Pinpoint the cell where the given text exists, returning its (x, y) midpoint coordinate. 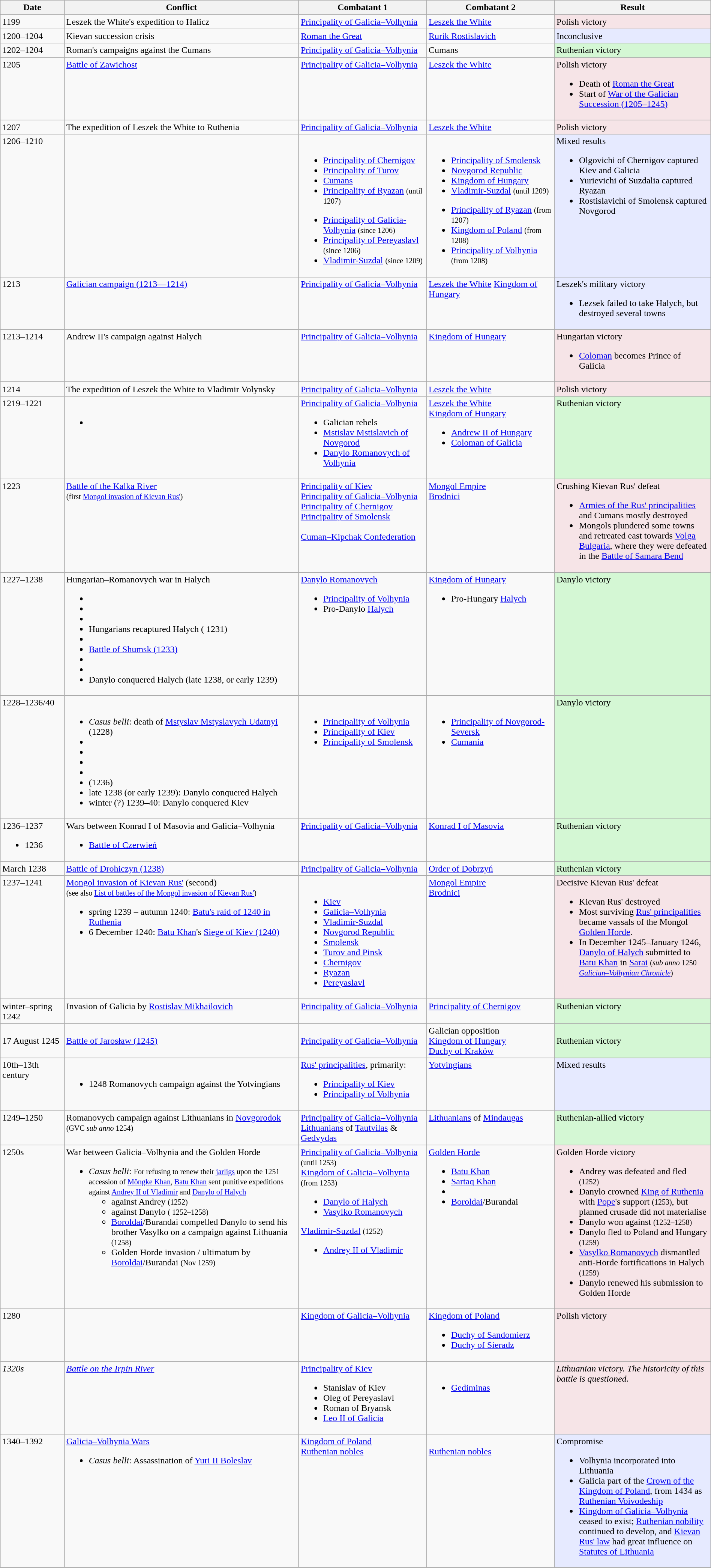
1320s (32, 1398)
Gediminas (490, 1398)
Kingdom of Poland Ruthenian nobles (362, 1501)
Invasion of Galicia by Rostislav Mikhailovich (181, 1011)
Principality of Kiev Principality of Galicia–Volhynia Principality of Chernigov Principality of Smolensk Cuman–Kipchak Confederation (362, 525)
1280 (32, 1335)
The expedition of Leszek the White to Ruthenia (181, 127)
1236–12371236 (32, 840)
Yotvingians (490, 1084)
Galicia–Volhynia WarsCasus belli: Assassination of Yuri II Boleslav (181, 1501)
Ruthenian nobles (490, 1501)
1206–1210 (32, 206)
1205 (32, 89)
1223 (32, 525)
Order of Dobrzyń (490, 869)
Roman the Great (362, 36)
The expedition of Leszek the White to Vladimir Volynsky (181, 389)
1249–1250 (32, 1128)
Kingdom of HungaryPro-Hungary Halych (490, 634)
March 1238 (32, 869)
Galician campaign (1213—1214) (181, 303)
Galician opposition Kingdom of Hungary Duchy of Kraków (490, 1041)
Ruthenian-allied victory (632, 1128)
Kievan succession crisis (181, 36)
Konrad I of Masovia (490, 840)
Result (632, 8)
Rurik Rostislavich (490, 36)
Principality of KievStanislav of KievOleg of Pereyaslavl Roman of BryanskLeo II of Galicia (362, 1398)
Leszek's military victoryLezsek failed to take Halych, but destroyed several towns (632, 303)
1200–1204 (32, 36)
Battle of the Kalka River(first Mongol invasion of Kievan Rus') (181, 525)
1228–1236/40 (32, 758)
Conflict (181, 8)
Polish victoryDeath of Roman the GreatStart of War of the Galician Succession (1205–1245) (632, 89)
Leszek the White Kingdom of HungaryAndrew II of HungaryColoman of Galicia (490, 437)
1340–1392 (32, 1501)
Combatant 1 (362, 8)
Principality of Galicia–Volhynia Lithuanians of Tautvilas & Gedvydas (362, 1128)
Inconclusive (632, 36)
Leszek the White Kingdom of Hungary (490, 303)
Principality of Novgorod-SeverskCumania (490, 758)
1213 (32, 303)
Golden HordeBatu KhanSartaq KhanBoroldai/Burandai (490, 1227)
Mixed results (632, 1084)
Hungarian victoryColoman becomes Prince of Galicia (632, 356)
Roman's campaigns against the Cumans (181, 50)
Danylo RomanovychPrincipality of VolhyniaPro-Danylo Halych (362, 634)
Kingdom of PolandDuchy of SandomierzDuchy of Sieradz (490, 1335)
Andrew II's campaign against Halych (181, 356)
Principality of VolhyniaPrincipality of KievPrincipality of Smolensk (362, 758)
Hungarian–Romanovych war in HalychHungarians recaptured Halych ( 1231)Battle of Shumsk (1233)Danylo conquered Halych (late 1238, or early 1239) (181, 634)
Date (32, 8)
1219–1221 (32, 437)
Kingdom of Galicia–Volhynia (362, 1335)
1207 (32, 127)
Romanovych campaign against Lithuanians in Novgorodok(GVC sub anno 1254) (181, 1128)
1214 (32, 389)
Mixed resultsOlgovichi of Chernigov captured Kiev and GaliciaYurievichi of Suzdalia captured RyazanRostislavichi of Smolensk captured Novgorod (632, 206)
Battle of Jarosław (1245) (181, 1041)
Leszek the White's expedition to Halicz (181, 22)
1202–1204 (32, 50)
Kingdom of Hungary (490, 356)
Cumans (490, 50)
17 August 1245 (32, 1041)
1199 (32, 22)
Principality of Chernigov (490, 1011)
10th–13th century (32, 1084)
Combatant 2 (490, 8)
Wars between Konrad I of Masovia and Galicia–VolhyniaBattle of Czerwień (181, 840)
1250s (32, 1227)
Battle on the Irpin River (181, 1398)
Lithuanians of Mindaugas (490, 1128)
Battle of Zawichost (181, 89)
Battle of Drohiczyn (1238) (181, 869)
winter–spring 1242 (32, 1011)
Principality of Galicia–VolhyniaGalician rebelsMstislav Mstislavich of NovgorodDanylo Romanovych of Volhynia (362, 437)
Rus' principalities, primarily:Principality of KievPrincipality of Volhynia (362, 1084)
Kiev Galicia–Volhynia Vladimir-Suzdal Novgorod Republic Smolensk Turov and Pinsk Chernigov Ryazan Pereyaslavl (362, 938)
1248 Romanovych campaign against the Yotvingians (181, 1084)
1227–1238 (32, 634)
1213–1214 (32, 356)
1237–1241 (32, 938)
Lithuanian victory. The historicity of this battle is questioned. (632, 1398)
